Return the (x, y) coordinate for the center point of the cell that contains the specified text.  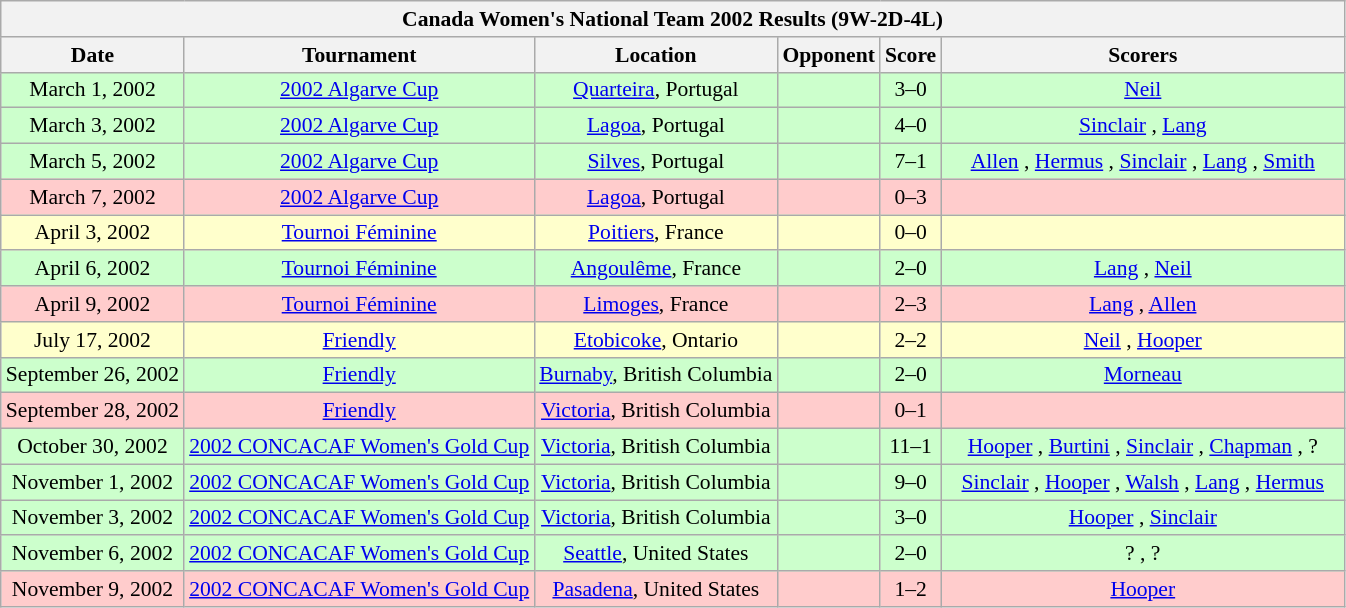
November 1, 2002 (92, 482)
September 26, 2002 (92, 375)
0–0 (910, 233)
Neil , Hooper (1142, 340)
Opponent (828, 55)
Hooper , Sinclair (1142, 518)
April 6, 2002 (92, 269)
March 1, 2002 (92, 90)
Silves, Portugal (656, 162)
Hooper (1142, 589)
4–0 (910, 126)
Morneau (1142, 375)
Limoges, France (656, 304)
April 3, 2002 (92, 233)
11–1 (910, 447)
Location (656, 55)
Seattle, United States (656, 554)
Pasadena, United States (656, 589)
2–3 (910, 304)
March 7, 2002 (92, 197)
Angoulême, France (656, 269)
Score (910, 55)
Canada Women's National Team 2002 Results (9W-2D-4L) (673, 19)
Scorers (1142, 55)
? , ? (1142, 554)
Hooper , Burtini , Sinclair , Chapman , ? (1142, 447)
Lang , Allen (1142, 304)
November 6, 2002 (92, 554)
0–3 (910, 197)
Lang , Neil (1142, 269)
Neil (1142, 90)
Etobicoke, Ontario (656, 340)
July 17, 2002 (92, 340)
Sinclair , Lang (1142, 126)
March 3, 2002 (92, 126)
Allen , Hermus , Sinclair , Lang , Smith (1142, 162)
2–2 (910, 340)
Sinclair , Hooper , Walsh , Lang , Hermus (1142, 482)
Poitiers, France (656, 233)
Burnaby, British Columbia (656, 375)
Tournament (359, 55)
0–1 (910, 411)
Quarteira, Portugal (656, 90)
1–2 (910, 589)
7–1 (910, 162)
November 9, 2002 (92, 589)
9–0 (910, 482)
Date (92, 55)
March 5, 2002 (92, 162)
October 30, 2002 (92, 447)
November 3, 2002 (92, 518)
April 9, 2002 (92, 304)
September 28, 2002 (92, 411)
